Return [x, y] of the center of cell containing provided text 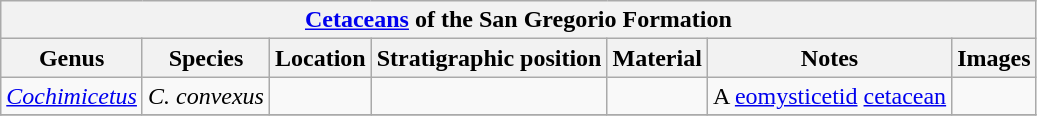
Genus [72, 58]
Cochimicetus [72, 96]
Location [320, 58]
Cetaceans of the San Gregorio Formation [518, 20]
Species [206, 58]
A eomysticetid cetacean [829, 96]
C. convexus [206, 96]
Material [657, 58]
Images [994, 58]
Stratigraphic position [489, 58]
Notes [829, 58]
